Detect which cell encompasses the target text, then output its (x, y) center coordinate. 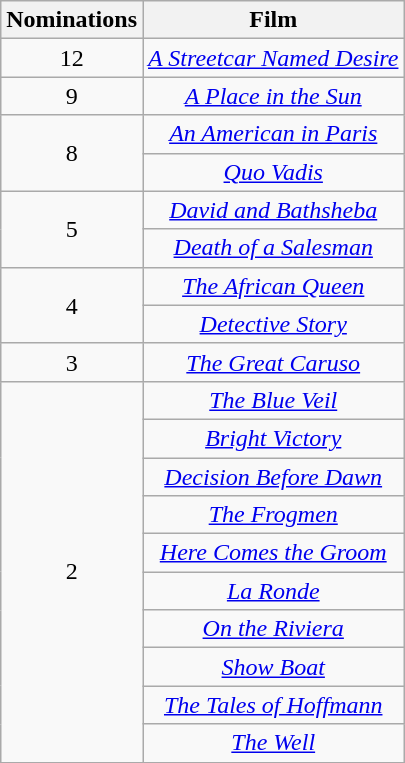
The Great Caruso (272, 362)
2 (72, 572)
A Place in the Sun (272, 96)
Film (272, 20)
Here Comes the Groom (272, 553)
The African Queen (272, 286)
12 (72, 58)
3 (72, 362)
La Ronde (272, 591)
The Blue Veil (272, 400)
9 (72, 96)
Show Boat (272, 667)
Bright Victory (272, 438)
Decision Before Dawn (272, 477)
5 (72, 229)
4 (72, 305)
Death of a Salesman (272, 248)
On the Riviera (272, 629)
Quo Vadis (272, 172)
An American in Paris (272, 134)
A Streetcar Named Desire (272, 58)
8 (72, 153)
Detective Story (272, 324)
Nominations (72, 20)
The Frogmen (272, 515)
David and Bathsheba (272, 210)
The Tales of Hoffmann (272, 705)
The Well (272, 743)
